Capture the cell that displays the provided text and extract its (X, Y) central coordinate. 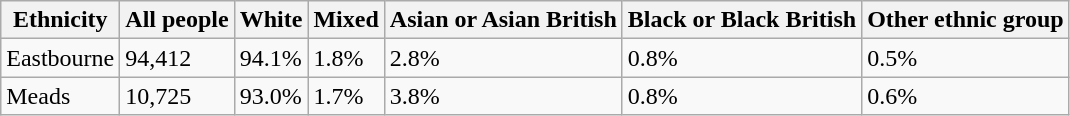
Mixed (346, 20)
All people (177, 20)
0.5% (966, 58)
0.6% (966, 96)
Ethnicity (60, 20)
White (271, 20)
1.8% (346, 58)
94.1% (271, 58)
1.7% (346, 96)
Asian or Asian British (503, 20)
Other ethnic group (966, 20)
10,725 (177, 96)
2.8% (503, 58)
93.0% (271, 96)
94,412 (177, 58)
3.8% (503, 96)
Eastbourne (60, 58)
Meads (60, 96)
Black or Black British (742, 20)
